Extract the (X, Y) coordinate from the center of the cell holding the provided text.  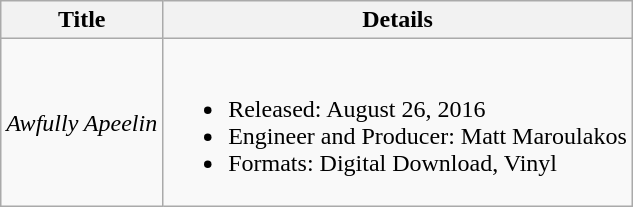
Details (398, 20)
Awfully Apeelin (82, 122)
Released: August 26, 2016Engineer and Producer: Matt MaroulakosFormats: Digital Download, Vinyl (398, 122)
Title (82, 20)
